Extract the (x, y) coordinate from the center of the cell holding the provided text.  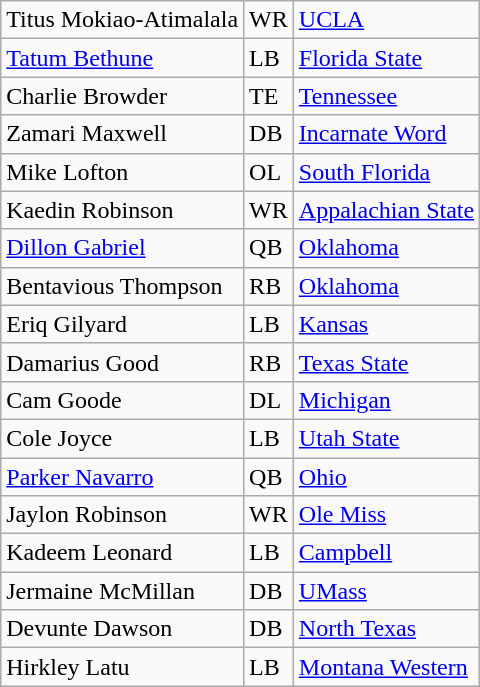
OL (269, 172)
North Texas (386, 629)
Charlie Browder (122, 96)
Tennessee (386, 96)
Montana Western (386, 667)
Mike Lofton (122, 172)
Dillon Gabriel (122, 248)
Ohio (386, 477)
Michigan (386, 400)
Kadeem Leonard (122, 553)
Cam Goode (122, 400)
Appalachian State (386, 210)
Bentavious Thompson (122, 286)
Jermaine McMillan (122, 591)
Jaylon Robinson (122, 515)
Devunte Dawson (122, 629)
Damarius Good (122, 362)
Incarnate Word (386, 134)
Ole Miss (386, 515)
DL (269, 400)
Hirkley Latu (122, 667)
Texas State (386, 362)
South Florida (386, 172)
Zamari Maxwell (122, 134)
UCLA (386, 20)
Florida State (386, 58)
Tatum Bethune (122, 58)
TE (269, 96)
Utah State (386, 438)
Eriq Gilyard (122, 324)
Cole Joyce (122, 438)
Kansas (386, 324)
Campbell (386, 553)
Parker Navarro (122, 477)
Titus Mokiao-Atimalala (122, 20)
UMass (386, 591)
Kaedin Robinson (122, 210)
